Detect which cell encompasses the target text, then output its (X, Y) center coordinate. 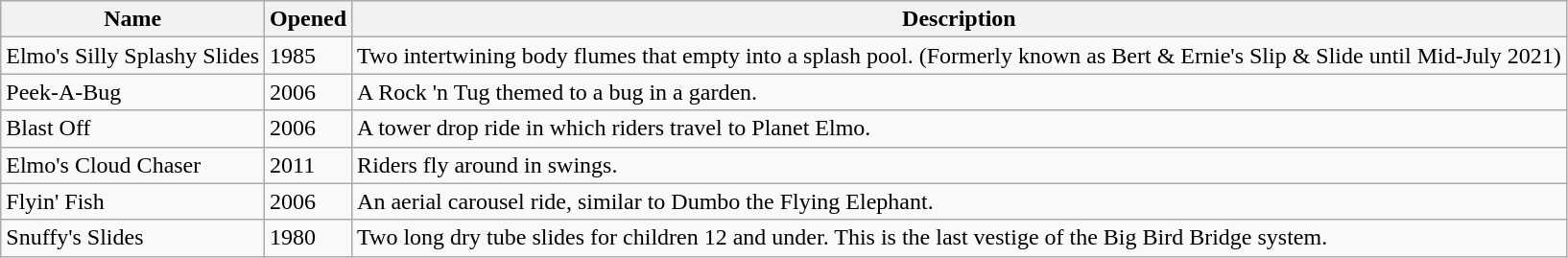
Blast Off (132, 129)
Elmo's Silly Splashy Slides (132, 56)
Two long dry tube slides for children 12 and under. This is the last vestige of the Big Bird Bridge system. (960, 238)
Elmo's Cloud Chaser (132, 165)
An aerial carousel ride, similar to Dumbo the Flying Elephant. (960, 201)
Description (960, 19)
A Rock 'n Tug themed to a bug in a garden. (960, 92)
Peek-A-Bug (132, 92)
2011 (309, 165)
Opened (309, 19)
1980 (309, 238)
Riders fly around in swings. (960, 165)
Two intertwining body flumes that empty into a splash pool. (Formerly known as Bert & Ernie's Slip & Slide until Mid-July 2021) (960, 56)
Snuffy's Slides (132, 238)
Flyin' Fish (132, 201)
Name (132, 19)
1985 (309, 56)
A tower drop ride in which riders travel to Planet Elmo. (960, 129)
